Capture the cell that displays the provided text and extract its (X, Y) central coordinate. 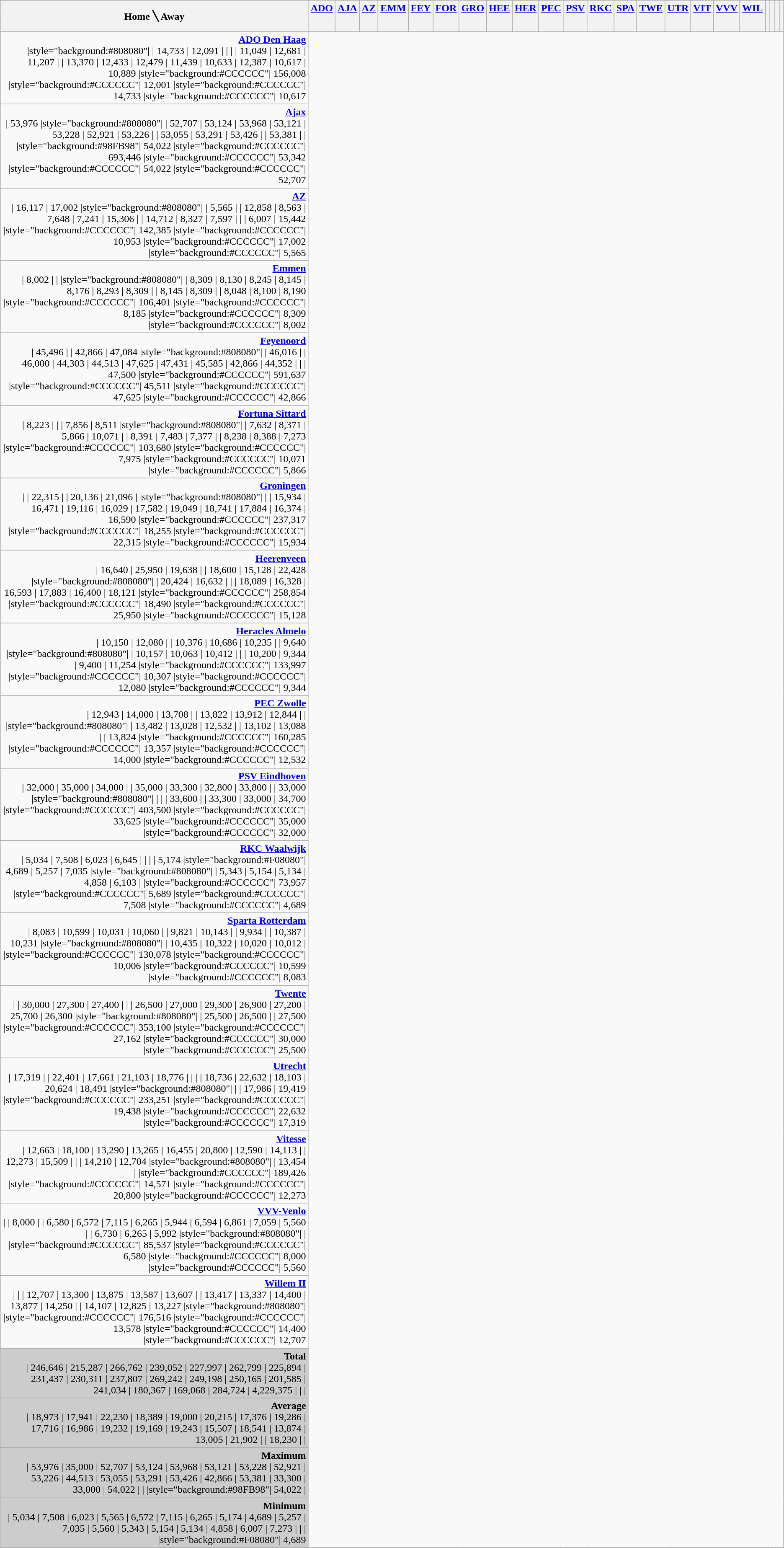
SPA (626, 8)
HEE (500, 8)
RKC (601, 8)
UTR (678, 8)
VVV (727, 8)
AZ (369, 8)
FEY (420, 8)
ADO (322, 8)
PSV (575, 8)
EMM (393, 8)
TWE (651, 8)
VIT (702, 8)
GRO (473, 8)
WIL (753, 8)
FOR (446, 8)
Home ╲ Away (154, 16)
AJA (348, 8)
HER (525, 8)
PEC (551, 8)
